Search for the cell housing the specified text and yield its (X, Y) center coordinate. 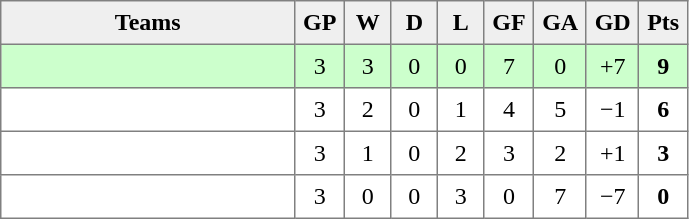
GP (320, 23)
L (461, 23)
4 (509, 110)
GA (560, 23)
GD (612, 23)
+7 (612, 66)
Pts (663, 23)
W (368, 23)
5 (560, 110)
−7 (612, 197)
9 (663, 66)
Teams (148, 23)
GF (509, 23)
+1 (612, 153)
6 (663, 110)
−1 (612, 110)
D (414, 23)
